Identify which cell holds the provided text, then report its [X, Y] central coordinate. 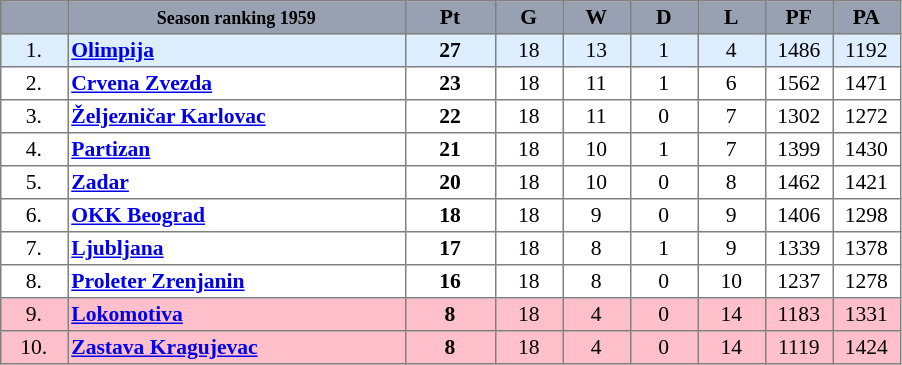
1406 [799, 216]
Zastava Kragujevac [237, 348]
1272 [866, 116]
5. [34, 182]
3. [34, 116]
1421 [866, 182]
22 [450, 116]
6 [732, 84]
Partizan [237, 150]
7. [34, 248]
Pt [450, 18]
1302 [799, 116]
Zadar [237, 182]
4. [34, 150]
OKK Beograd [237, 216]
Crvena Zvezda [237, 84]
20 [450, 182]
1237 [799, 282]
Season ranking 1959 [237, 18]
10. [34, 348]
1. [34, 50]
1471 [866, 84]
Olimpija [237, 50]
W [596, 18]
1378 [866, 248]
1486 [799, 50]
1192 [866, 50]
1562 [799, 84]
Lokomotiva [237, 314]
17 [450, 248]
1331 [866, 314]
PF [799, 18]
13 [596, 50]
1298 [866, 216]
9. [34, 314]
Proleter Zrenjanin [237, 282]
G [529, 18]
1339 [799, 248]
21 [450, 150]
D [664, 18]
1183 [799, 314]
23 [450, 84]
1278 [866, 282]
1462 [799, 182]
27 [450, 50]
1119 [799, 348]
PA [866, 18]
Ljubljana [237, 248]
6. [34, 216]
1399 [799, 150]
8. [34, 282]
1430 [866, 150]
L [732, 18]
Željezničar Karlovac [237, 116]
2. [34, 84]
16 [450, 282]
1424 [866, 348]
